Pinpoint the cell where the given text exists, returning its (X, Y) midpoint coordinate. 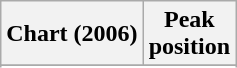
Chart (2006) (72, 34)
Peakposition (189, 34)
